Determine the (x, y) coordinate at the center of the cell enclosing the given text.  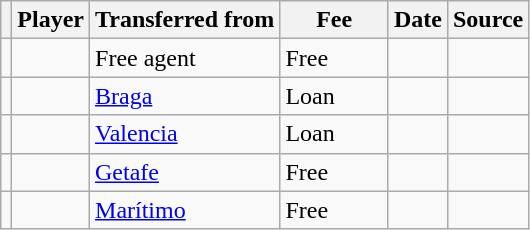
Marítimo (185, 210)
Free agent (185, 58)
Player (51, 20)
Getafe (185, 172)
Fee (334, 20)
Valencia (185, 134)
Braga (185, 96)
Transferred from (185, 20)
Source (488, 20)
Date (418, 20)
